Search for the cell housing the specified text and yield its (X, Y) center coordinate. 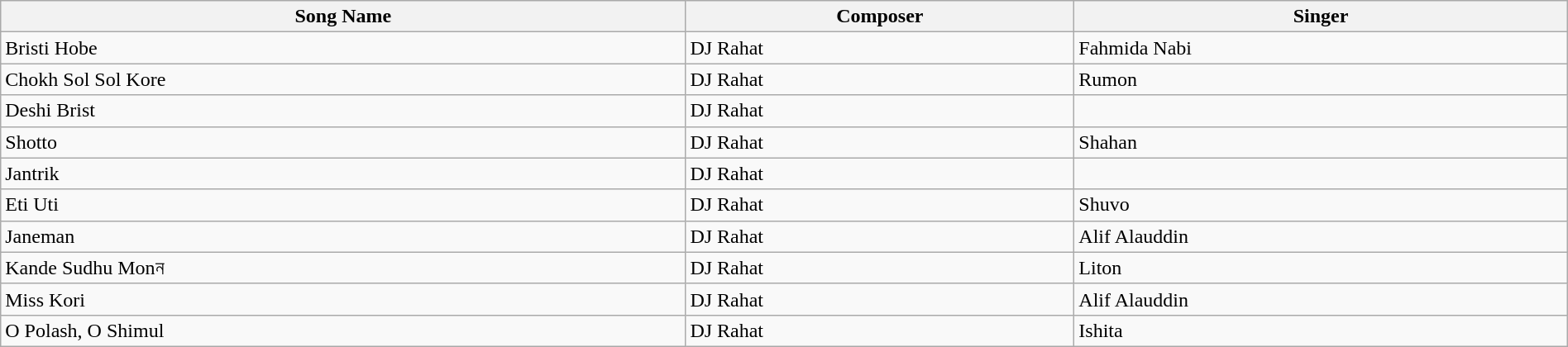
Rumon (1321, 79)
Shuvo (1321, 205)
Deshi Brist (343, 111)
Chokh Sol Sol Kore (343, 79)
Shotto (343, 142)
Jantrik (343, 173)
Fahmida Nabi (1321, 48)
Liton (1321, 268)
Song Name (343, 17)
Ishita (1321, 330)
Janeman (343, 236)
Bristi Hobe (343, 48)
O Polash, O Shimul (343, 330)
Kande Sudhu Monন (343, 268)
Composer (880, 17)
Miss Kori (343, 299)
Singer (1321, 17)
Shahan (1321, 142)
Eti Uti (343, 205)
